Determine the [x, y] coordinate at the center of the cell enclosing the given text.  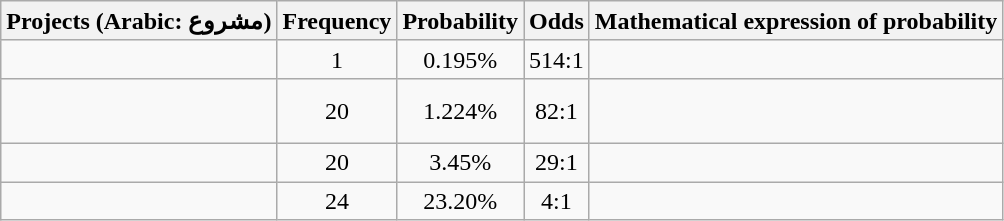
Projects (Arabic: مشروع) [139, 21]
Probability [460, 21]
3.45% [460, 162]
0.195% [460, 59]
514:1 [557, 59]
Mathematical expression of probability [796, 21]
1.224% [460, 110]
24 [337, 201]
23.20% [460, 201]
82:1 [557, 110]
1 [337, 59]
4:1 [557, 201]
29:1 [557, 162]
Frequency [337, 21]
Odds [557, 21]
